From the cell containing the given text, extract its center point as (X, Y) coordinate. 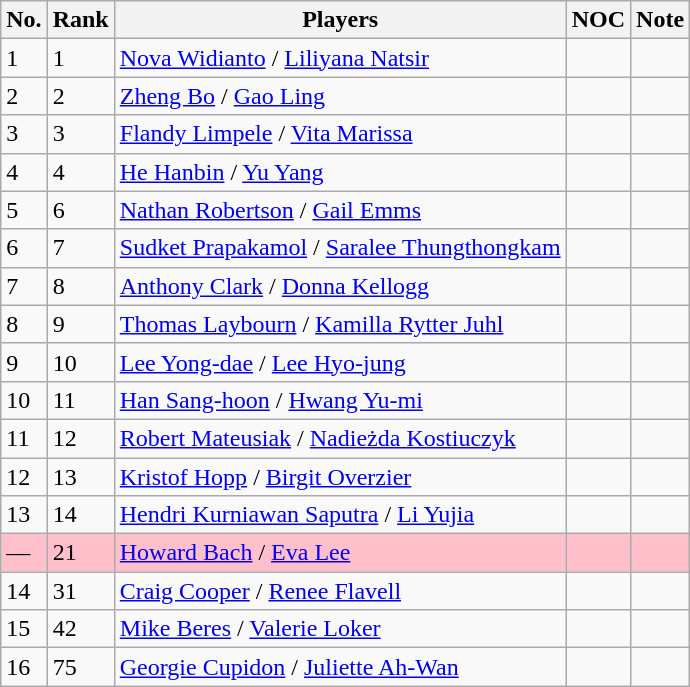
Nathan Robertson / Gail Emms (340, 210)
Players (340, 20)
Sudket Prapakamol / Saralee Thungthongkam (340, 248)
5 (24, 210)
Zheng Bo / Gao Ling (340, 96)
31 (80, 591)
Georgie Cupidon / Juliette Ah-Wan (340, 667)
42 (80, 629)
No. (24, 20)
Howard Bach / Eva Lee (340, 553)
Craig Cooper / Renee Flavell (340, 591)
Han Sang-hoon / Hwang Yu-mi (340, 400)
15 (24, 629)
16 (24, 667)
Note (660, 20)
Hendri Kurniawan Saputra / Li Yujia (340, 515)
Nova Widianto / Liliyana Natsir (340, 58)
21 (80, 553)
NOC (598, 20)
75 (80, 667)
Thomas Laybourn / Kamilla Rytter Juhl (340, 324)
Flandy Limpele / Vita Marissa (340, 134)
Lee Yong-dae / Lee Hyo-jung (340, 362)
He Hanbin / Yu Yang (340, 172)
Robert Mateusiak / Nadieżda Kostiuczyk (340, 438)
Anthony Clark / Donna Kellogg (340, 286)
Rank (80, 20)
Mike Beres / Valerie Loker (340, 629)
Kristof Hopp / Birgit Overzier (340, 477)
— (24, 553)
